Search for the cell housing the specified text and yield its [X, Y] center coordinate. 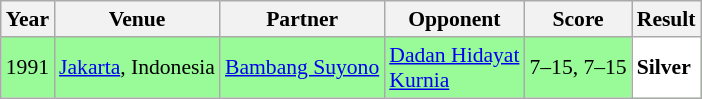
Venue [137, 19]
Result [666, 19]
Jakarta, Indonesia [137, 68]
Bambang Suyono [302, 68]
Silver [666, 68]
Dadan Hidayat Kurnia [454, 68]
Opponent [454, 19]
7–15, 7–15 [578, 68]
Year [28, 19]
Partner [302, 19]
Score [578, 19]
1991 [28, 68]
